Capture the cell that displays the provided text and extract its (X, Y) central coordinate. 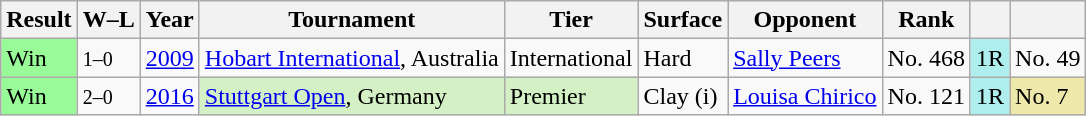
Tier (571, 20)
Sally Peers (805, 58)
Stuttgart Open, Germany (352, 96)
No. 468 (926, 58)
International (571, 58)
Opponent (805, 20)
2016 (170, 96)
Result (39, 20)
2009 (170, 58)
Year (170, 20)
Louisa Chirico (805, 96)
1–0 (108, 58)
Hobart International, Australia (352, 58)
Rank (926, 20)
No. 7 (1048, 96)
Surface (683, 20)
Clay (i) (683, 96)
No. 49 (1048, 58)
No. 121 (926, 96)
Tournament (352, 20)
Hard (683, 58)
2–0 (108, 96)
W–L (108, 20)
Premier (571, 96)
